From the cell containing the given text, extract its center point as [X, Y] coordinate. 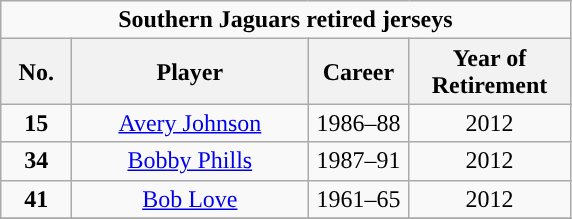
Year of Retirement [490, 72]
Avery Johnson [190, 123]
15 [36, 123]
41 [36, 199]
Southern Jaguars retired jerseys [286, 20]
1987–91 [358, 161]
Career [358, 72]
No. [36, 72]
1961–65 [358, 199]
Bobby Phills [190, 161]
Bob Love [190, 199]
34 [36, 161]
Player [190, 72]
1986–88 [358, 123]
